Return [X, Y] of the center of cell containing provided text 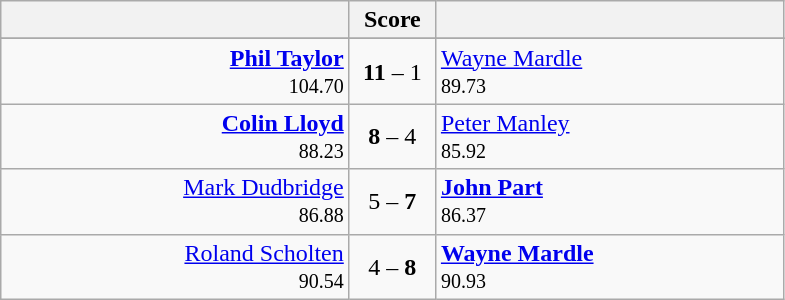
4 – 8 [392, 266]
Wayne Mardle 89.73 [610, 72]
John Part 86.37 [610, 202]
8 – 4 [392, 136]
5 – 7 [392, 202]
Score [392, 20]
Roland Scholten 90.54 [176, 266]
Phil Taylor 104.70 [176, 72]
Mark Dudbridge 86.88 [176, 202]
Wayne Mardle 90.93 [610, 266]
Peter Manley 85.92 [610, 136]
Colin Lloyd 88.23 [176, 136]
11 – 1 [392, 72]
